Return the (X, Y) coordinate for the center point of the cell that contains the specified text.  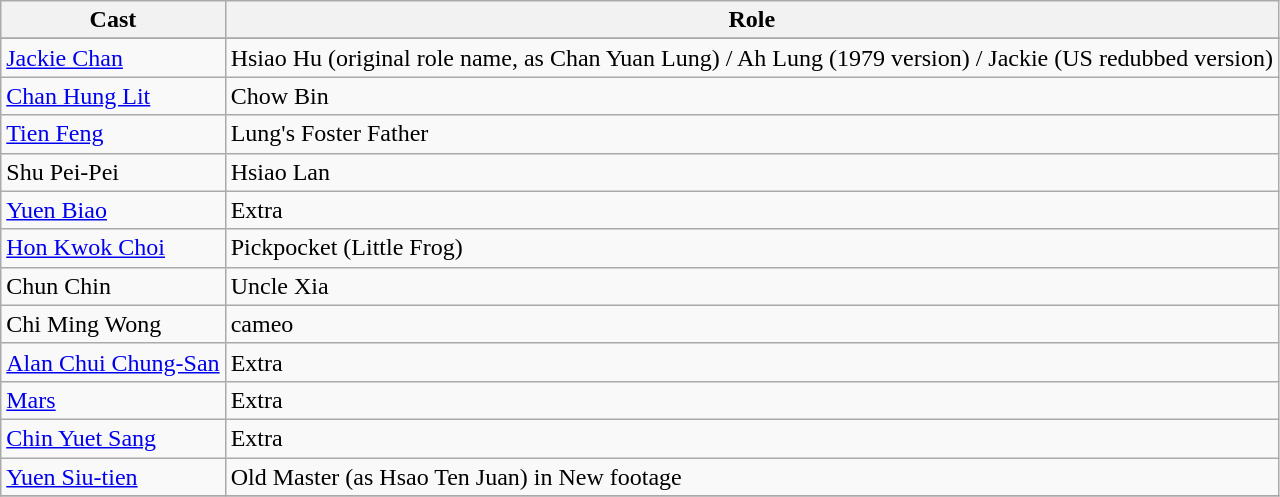
Chi Ming Wong (113, 324)
Hon Kwok Choi (113, 248)
Chan Hung Lit (113, 96)
Hsiao Lan (752, 172)
Tien Feng (113, 134)
Jackie Chan (113, 58)
Old Master (as Hsao Ten Juan) in New footage (752, 477)
Pickpocket (Little Frog) (752, 248)
Chow Bin (752, 96)
Lung's Foster Father (752, 134)
Hsiao Hu (original role name, as Chan Yuan Lung) / Ah Lung (1979 version) / Jackie (US redubbed version) (752, 58)
Yuen Biao (113, 210)
Alan Chui Chung-San (113, 362)
Shu Pei-Pei (113, 172)
Mars (113, 400)
Role (752, 20)
Chin Yuet Sang (113, 438)
Yuen Siu-tien (113, 477)
Chun Chin (113, 286)
Uncle Xia (752, 286)
Cast (113, 20)
cameo (752, 324)
